For the text-containing cell, return its midpoint in (x, y) coordinate format. 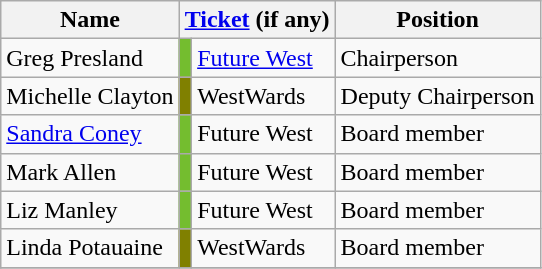
Linda Potauaine (90, 248)
Liz Manley (90, 210)
Chairperson (438, 58)
Sandra Coney (90, 134)
Position (438, 20)
Michelle Clayton (90, 96)
Greg Presland (90, 58)
Name (90, 20)
Deputy Chairperson (438, 96)
Mark Allen (90, 172)
Ticket (if any) (257, 20)
